Determine the [X, Y] coordinate at the center of the cell enclosing the given text.  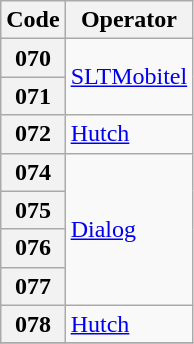
Operator [129, 20]
Code [33, 20]
078 [33, 324]
070 [33, 58]
Dialog [129, 229]
075 [33, 210]
077 [33, 286]
072 [33, 134]
071 [33, 96]
076 [33, 248]
074 [33, 172]
SLTMobitel [129, 77]
